Identify which cell holds the provided text, then report its [X, Y] central coordinate. 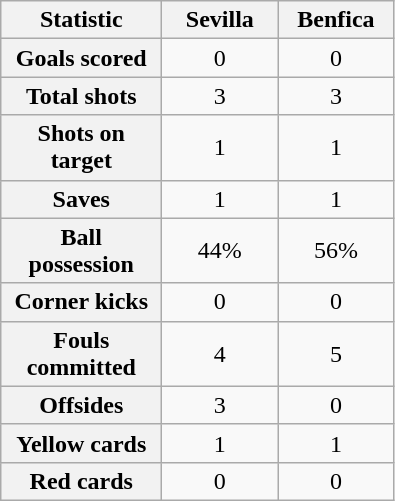
Yellow cards [82, 443]
Corner kicks [82, 302]
Total shots [82, 96]
Fouls committed [82, 354]
Goals scored [82, 58]
5 [336, 354]
Offsides [82, 405]
44% [220, 250]
Saves [82, 199]
Shots on target [82, 148]
Benfica [336, 20]
Statistic [82, 20]
Ball possession [82, 250]
Red cards [82, 481]
56% [336, 250]
Sevilla [220, 20]
4 [220, 354]
